Locate the cell with the specified text and output its [x, y] center coordinate. 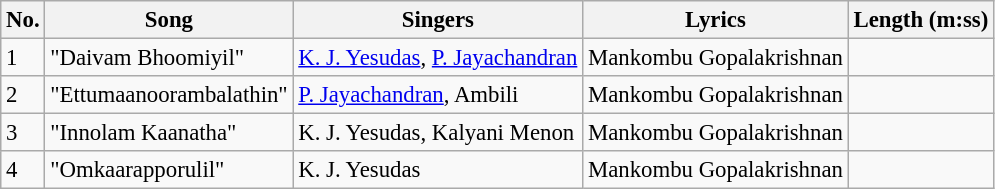
Singers [438, 20]
1 [23, 58]
4 [23, 170]
"Omkaarapporulil" [169, 170]
3 [23, 133]
"Ettumaanoorambalathin" [169, 95]
K. J. Yesudas, Kalyani Menon [438, 133]
P. Jayachandran, Ambili [438, 95]
No. [23, 20]
Length (m:ss) [920, 20]
"Daivam Bhoomiyil" [169, 58]
K. J. Yesudas [438, 170]
K. J. Yesudas, P. Jayachandran [438, 58]
Song [169, 20]
2 [23, 95]
"Innolam Kaanatha" [169, 133]
Lyrics [716, 20]
